Provide the [x, y] coordinate of the cell's center where the given text is located.  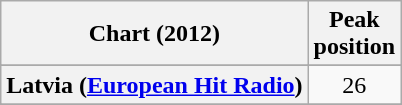
Chart (2012) [154, 34]
Peakposition [354, 34]
Latvia (European Hit Radio) [154, 85]
26 [354, 85]
